From the cell containing the given text, extract its center point as (X, Y) coordinate. 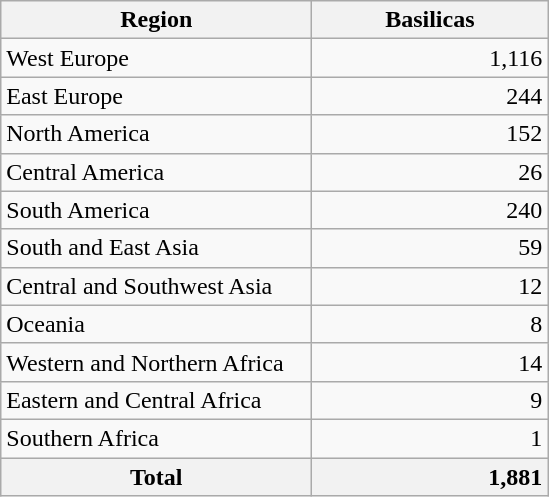
East Europe (156, 96)
North America (156, 134)
South America (156, 210)
South and East Asia (156, 248)
Eastern and Central Africa (156, 400)
1,116 (430, 58)
Region (156, 20)
12 (430, 286)
Southern Africa (156, 438)
Central and Southwest Asia (156, 286)
8 (430, 324)
Central America (156, 172)
26 (430, 172)
59 (430, 248)
1 (430, 438)
Total (156, 477)
1,881 (430, 477)
9 (430, 400)
West Europe (156, 58)
14 (430, 362)
Oceania (156, 324)
244 (430, 96)
Western and Northern Africa (156, 362)
152 (430, 134)
Basilicas (430, 20)
240 (430, 210)
